From the cell containing the given text, extract its center point as (x, y) coordinate. 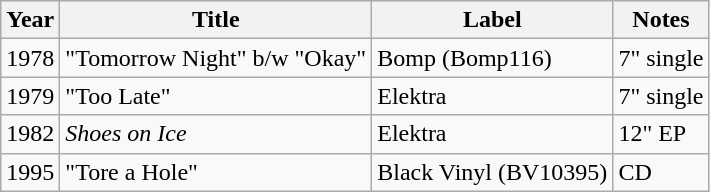
CD (661, 172)
Black Vinyl (BV10395) (492, 172)
Bomp (Bomp116) (492, 58)
Year (30, 20)
1995 (30, 172)
12" EP (661, 134)
"Tore a Hole" (216, 172)
1979 (30, 96)
"Too Late" (216, 96)
1978 (30, 58)
Label (492, 20)
1982 (30, 134)
"Tomorrow Night" b/w "Okay" (216, 58)
Title (216, 20)
Shoes on Ice (216, 134)
Notes (661, 20)
